Determine the (X, Y) coordinate at the center of the cell enclosing the given text.  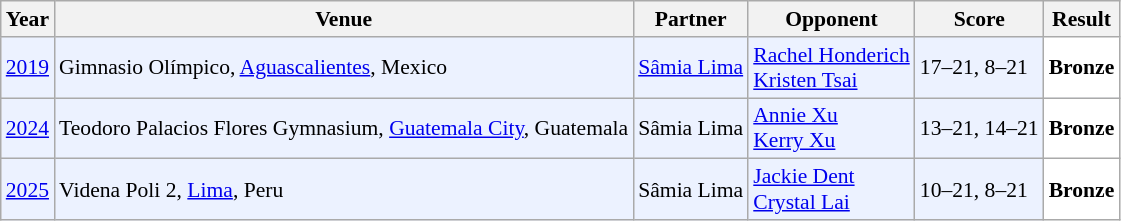
Gimnasio Olímpico, Aguascalientes, Mexico (344, 68)
13–21, 14–21 (980, 128)
Annie Xu Kerry Xu (832, 128)
Teodoro Palacios Flores Gymnasium, Guatemala City, Guatemala (344, 128)
Score (980, 19)
2024 (28, 128)
Result (1082, 19)
10–21, 8–21 (980, 190)
Year (28, 19)
2025 (28, 190)
Videna Poli 2, Lima, Peru (344, 190)
Jackie Dent Crystal Lai (832, 190)
Partner (690, 19)
Rachel Honderich Kristen Tsai (832, 68)
17–21, 8–21 (980, 68)
2019 (28, 68)
Venue (344, 19)
Opponent (832, 19)
